Identify which cell holds the provided text, then report its (x, y) central coordinate. 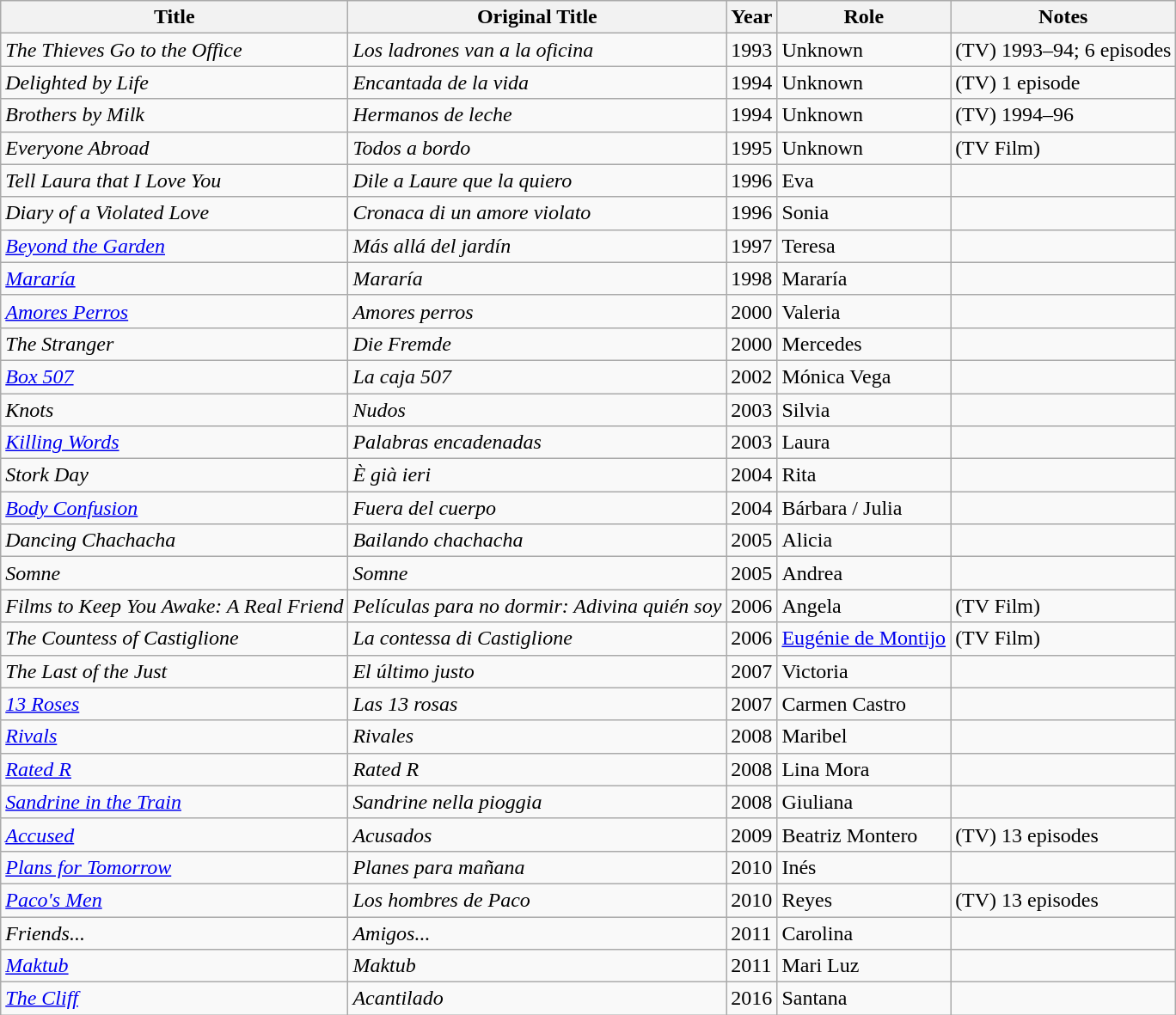
Die Fremde (537, 344)
Amores perros (537, 311)
The Thieves Go to the Office (175, 50)
The Countess of Castiglione (175, 639)
Lina Mora (864, 769)
Angela (864, 606)
Carmen Castro (864, 704)
Mónica Vega (864, 376)
Killing Words (175, 443)
Teresa (864, 246)
Laura (864, 443)
Bárbara / Julia (864, 508)
Victoria (864, 671)
Accused (175, 835)
Everyone Abroad (175, 148)
Rivals (175, 737)
Role (864, 17)
1995 (751, 148)
Los ladrones van a la oficina (537, 50)
(TV) 1 episode (1063, 83)
(TV) 1994–96 (1063, 115)
Mari Luz (864, 966)
Beatriz Montero (864, 835)
Brothers by Milk (175, 115)
Stork Day (175, 475)
Planes para mañana (537, 867)
La contessa di Castiglione (537, 639)
Valeria (864, 311)
Friends... (175, 932)
Diary of a Violated Love (175, 213)
Rita (864, 475)
Sandrine in the Train (175, 802)
Los hombres de Paco (537, 900)
Eugénie de Montijo (864, 639)
Tell Laura that I Love You (175, 180)
Andrea (864, 573)
The Stranger (175, 344)
Bailando chachacha (537, 541)
2009 (751, 835)
Dancing Chachacha (175, 541)
Maribel (864, 737)
Year (751, 17)
Mercedes (864, 344)
Películas para no dormir: Adivina quién soy (537, 606)
Paco's Men (175, 900)
13 Roses (175, 704)
Más allá del jardín (537, 246)
El último justo (537, 671)
1997 (751, 246)
The Last of the Just (175, 671)
Acusados (537, 835)
Fuera del cuerpo (537, 508)
Inés (864, 867)
Acantilado (537, 999)
1993 (751, 50)
2016 (751, 999)
La caja 507 (537, 376)
Rivales (537, 737)
Dile a Laure que la quiero (537, 180)
Hermanos de leche (537, 115)
Amores Perros (175, 311)
Santana (864, 999)
Sandrine nella pioggia (537, 802)
Alicia (864, 541)
2002 (751, 376)
(TV) 1993–94; 6 episodes (1063, 50)
Cronaca di un amore violato (537, 213)
Knots (175, 410)
1998 (751, 278)
Las 13 rosas (537, 704)
Amigos... (537, 932)
Sonia (864, 213)
Eva (864, 180)
Giuliana (864, 802)
Silvia (864, 410)
È già ieri (537, 475)
Title (175, 17)
Delighted by Life (175, 83)
Beyond the Garden (175, 246)
Original Title (537, 17)
The Cliff (175, 999)
Box 507 (175, 376)
Reyes (864, 900)
Nudos (537, 410)
Notes (1063, 17)
Body Confusion (175, 508)
Todos a bordo (537, 148)
Carolina (864, 932)
Palabras encadenadas (537, 443)
Plans for Tomorrow (175, 867)
Films to Keep You Awake: A Real Friend (175, 606)
Encantada de la vida (537, 83)
